Capture the cell that displays the provided text and extract its (x, y) central coordinate. 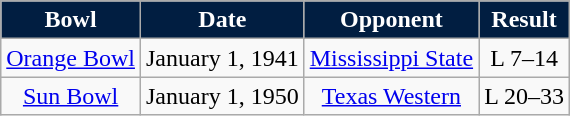
Opponent (391, 20)
Texas Western (391, 96)
L 20–33 (524, 96)
January 1, 1941 (222, 58)
January 1, 1950 (222, 96)
Date (222, 20)
Sun Bowl (71, 96)
Mississippi State (391, 58)
L 7–14 (524, 58)
Orange Bowl (71, 58)
Bowl (71, 20)
Result (524, 20)
